From the cell containing the given text, extract its center point as (x, y) coordinate. 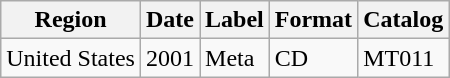
Catalog (404, 20)
2001 (170, 58)
Meta (235, 58)
Date (170, 20)
MT011 (404, 58)
CD (313, 58)
Format (313, 20)
Region (71, 20)
Label (235, 20)
United States (71, 58)
